For the text-containing cell, return its midpoint in [X, Y] coordinate format. 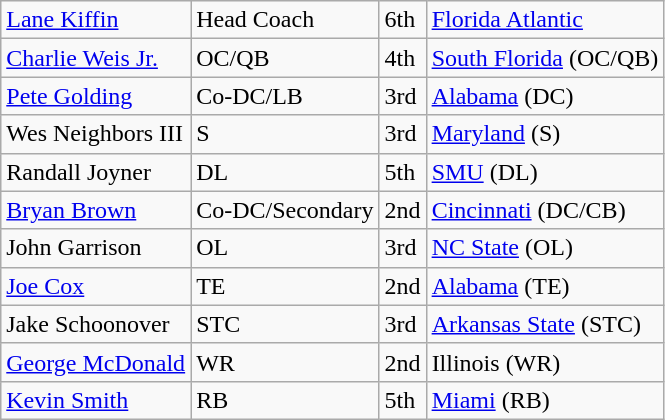
Alabama (TE) [545, 286]
Florida Atlantic [545, 20]
Joe Cox [96, 286]
Maryland (S) [545, 134]
George McDonald [96, 362]
Kevin Smith [96, 400]
Co-DC/Secondary [285, 210]
6th [402, 20]
Arkansas State (STC) [545, 324]
Alabama (DC) [545, 96]
Wes Neighbors III [96, 134]
South Florida (OC/QB) [545, 58]
Bryan Brown [96, 210]
4th [402, 58]
TE [285, 286]
Randall Joyner [96, 172]
Lane Kiffin [96, 20]
STC [285, 324]
Jake Schoonover [96, 324]
DL [285, 172]
Miami (RB) [545, 400]
Charlie Weis Jr. [96, 58]
RB [285, 400]
OL [285, 248]
Pete Golding [96, 96]
John Garrison [96, 248]
Illinois (WR) [545, 362]
Cincinnati (DC/CB) [545, 210]
OC/QB [285, 58]
SMU (DL) [545, 172]
NC State (OL) [545, 248]
Co-DC/LB [285, 96]
Head Coach [285, 20]
WR [285, 362]
S [285, 134]
